Find where the given text appears and provide that cell's center as (X, Y) coordinate. 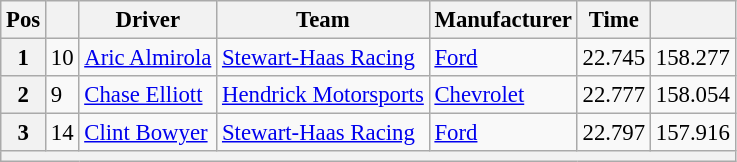
22.777 (614, 95)
22.745 (614, 58)
Pos (24, 20)
22.797 (614, 133)
14 (62, 133)
Hendrick Motorsports (323, 95)
1 (24, 58)
157.916 (692, 133)
Aric Almirola (148, 58)
158.277 (692, 58)
Team (323, 20)
Driver (148, 20)
158.054 (692, 95)
Manufacturer (503, 20)
9 (62, 95)
10 (62, 58)
Clint Bowyer (148, 133)
Time (614, 20)
Chase Elliott (148, 95)
3 (24, 133)
Chevrolet (503, 95)
2 (24, 95)
